Capture the cell that displays the provided text and extract its (x, y) central coordinate. 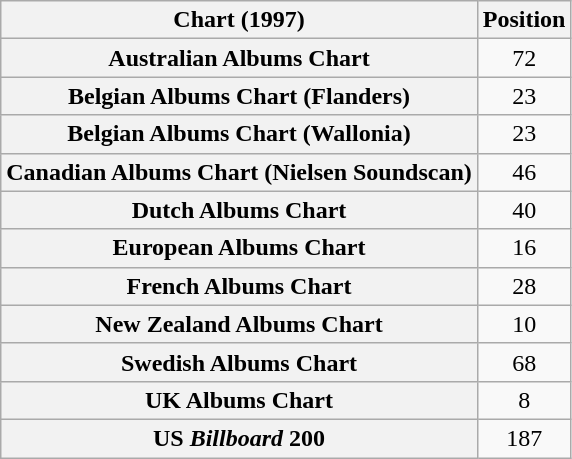
68 (524, 362)
French Albums Chart (240, 286)
US Billboard 200 (240, 438)
Swedish Albums Chart (240, 362)
10 (524, 324)
72 (524, 58)
European Albums Chart (240, 248)
New Zealand Albums Chart (240, 324)
Australian Albums Chart (240, 58)
Position (524, 20)
46 (524, 172)
187 (524, 438)
Belgian Albums Chart (Flanders) (240, 96)
UK Albums Chart (240, 400)
40 (524, 210)
28 (524, 286)
Dutch Albums Chart (240, 210)
Chart (1997) (240, 20)
8 (524, 400)
16 (524, 248)
Canadian Albums Chart (Nielsen Soundscan) (240, 172)
Belgian Albums Chart (Wallonia) (240, 134)
